Identify which cell holds the provided text, then report its (X, Y) central coordinate. 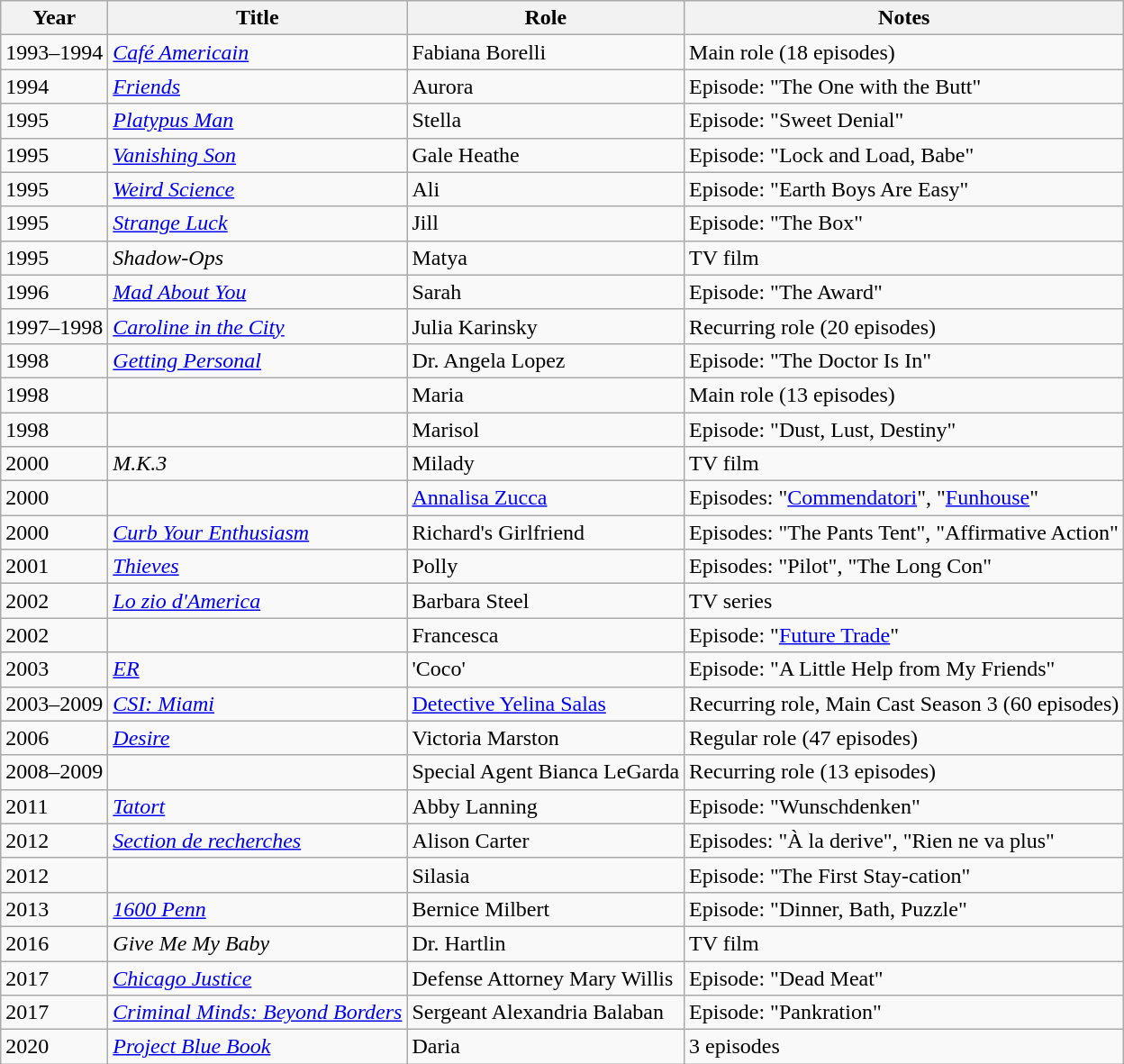
Milady (546, 464)
Aurora (546, 86)
Episode: "Future Trade" (904, 635)
Episode: "The Award" (904, 292)
2003–2009 (54, 704)
Strange Luck (258, 223)
2003 (54, 669)
Defense Attorney Mary Willis (546, 978)
Notes (904, 18)
Main role (18 episodes) (904, 52)
Richard's Girlfriend (546, 532)
1997–1998 (54, 326)
Tatort (258, 806)
Dr. Angela Lopez (546, 360)
Episode: "Dead Meat" (904, 978)
TV series (904, 601)
Stella (546, 121)
'Coco' (546, 669)
Friends (258, 86)
Victoria Marston (546, 738)
Episode: "Sweet Denial" (904, 121)
Fabiana Borelli (546, 52)
ER (258, 669)
2013 (54, 909)
Annalisa Zucca (546, 498)
Vanishing Son (258, 155)
Title (258, 18)
Abby Lanning (546, 806)
Year (54, 18)
Role (546, 18)
Main role (13 episodes) (904, 395)
Polly (546, 567)
Episode: "The Doctor Is In" (904, 360)
CSI: Miami (258, 704)
2011 (54, 806)
Project Blue Book (258, 1047)
Ali (546, 189)
Episodes: "The Pants Tent", "Affirmative Action" (904, 532)
Silasia (546, 875)
Sergeant Alexandria Balaban (546, 1013)
Shadow-Ops (258, 258)
Getting Personal (258, 360)
2016 (54, 943)
Special Agent Bianca LeGarda (546, 772)
1600 Penn (258, 909)
Recurring role (20 episodes) (904, 326)
Maria (546, 395)
1994 (54, 86)
Episode: "Dinner, Bath, Puzzle" (904, 909)
Episodes: "Commendatori", "Funhouse" (904, 498)
Section de recherches (258, 841)
Episode: "The One with the Butt" (904, 86)
Matya (546, 258)
Give Me My Baby (258, 943)
Episode: "Lock and Load, Babe" (904, 155)
3 episodes (904, 1047)
Barbara Steel (546, 601)
Julia Karinsky (546, 326)
Dr. Hartlin (546, 943)
1993–1994 (54, 52)
Weird Science (258, 189)
Bernice Milbert (546, 909)
Episode: "The Box" (904, 223)
Café Americain (258, 52)
Curb Your Enthusiasm (258, 532)
Mad About You (258, 292)
Chicago Justice (258, 978)
Lo zio d'America (258, 601)
2001 (54, 567)
Criminal Minds: Beyond Borders (258, 1013)
Daria (546, 1047)
Episode: "The First Stay-cation" (904, 875)
2006 (54, 738)
Episode: "Earth Boys Are Easy" (904, 189)
Regular role (47 episodes) (904, 738)
2020 (54, 1047)
Gale Heathe (546, 155)
2008–2009 (54, 772)
Recurring role (13 episodes) (904, 772)
Episode: "A Little Help from My Friends" (904, 669)
Sarah (546, 292)
Alison Carter (546, 841)
Marisol (546, 430)
1996 (54, 292)
M.K.3 (258, 464)
Detective Yelina Salas (546, 704)
Desire (258, 738)
Episodes: "À la derive", "Rien ne va plus" (904, 841)
Platypus Man (258, 121)
Caroline in the City (258, 326)
Episode: "Wunschdenken" (904, 806)
Thieves (258, 567)
Episodes: "Pilot", "The Long Con" (904, 567)
Francesca (546, 635)
Recurring role, Main Cast Season 3 (60 episodes) (904, 704)
Episode: "Pankration" (904, 1013)
Episode: "Dust, Lust, Destiny" (904, 430)
Jill (546, 223)
